Determine the (X, Y) coordinate at the center of the cell enclosing the given text.  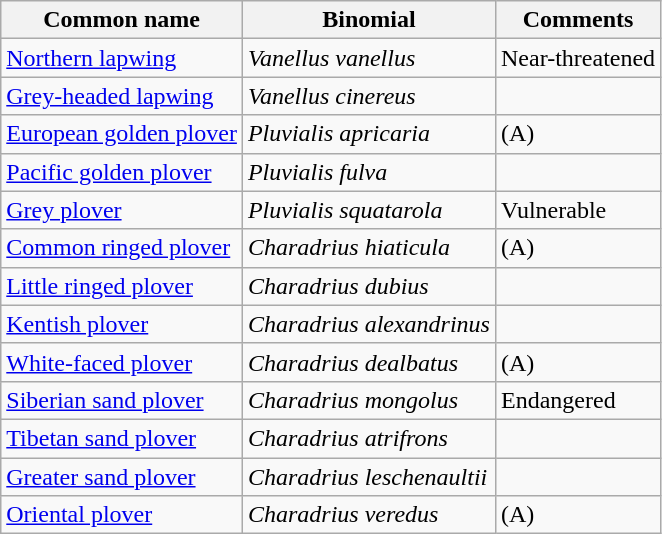
Charadrius dealbatus (368, 362)
Pluvialis squatarola (368, 210)
Northern lapwing (122, 58)
Siberian sand plover (122, 400)
Charadrius hiaticula (368, 248)
Little ringed plover (122, 286)
European golden plover (122, 134)
Charadrius mongolus (368, 400)
Charadrius alexandrinus (368, 324)
Near-threatened (578, 58)
Vanellus vanellus (368, 58)
Grey-headed lapwing (122, 96)
Comments (578, 20)
Pluvialis apricaria (368, 134)
Charadrius veredus (368, 515)
Tibetan sand plover (122, 438)
Greater sand plover (122, 477)
Kentish plover (122, 324)
Charadrius atrifrons (368, 438)
Charadrius dubius (368, 286)
Oriental plover (122, 515)
Charadrius leschenaultii (368, 477)
Vulnerable (578, 210)
Binomial (368, 20)
White-faced plover (122, 362)
Grey plover (122, 210)
Pacific golden plover (122, 172)
Endangered (578, 400)
Common name (122, 20)
Common ringed plover (122, 248)
Vanellus cinereus (368, 96)
Pluvialis fulva (368, 172)
